Output the (X, Y) coordinate of the center of the cell containing the given text.  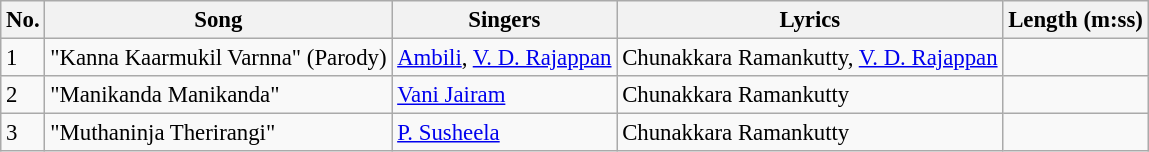
2 (23, 95)
Length (m:ss) (1076, 20)
Lyrics (810, 20)
Song (218, 20)
3 (23, 133)
No. (23, 20)
Chunakkara Ramankutty, V. D. Rajappan (810, 58)
"Manikanda Manikanda" (218, 95)
P. Susheela (504, 133)
Singers (504, 20)
1 (23, 58)
Ambili, V. D. Rajappan (504, 58)
"Kanna Kaarmukil Varnna" (Parody) (218, 58)
"Muthaninja Therirangi" (218, 133)
Vani Jairam (504, 95)
